Scan for the cell matching the given text and deliver its [X, Y] coordinate at center. 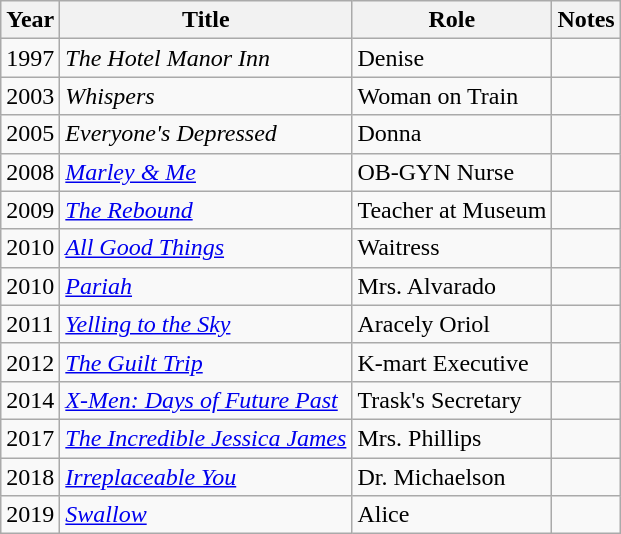
2003 [30, 96]
Yelling to the Sky [206, 324]
The Guilt Trip [206, 362]
Whispers [206, 96]
X-Men: Days of Future Past [206, 400]
Denise [452, 58]
Teacher at Museum [452, 210]
Everyone's Depressed [206, 134]
Year [30, 20]
Pariah [206, 286]
Donna [452, 134]
Notes [586, 20]
K-mart Executive [452, 362]
The Incredible Jessica James [206, 438]
Aracely Oriol [452, 324]
Waitress [452, 248]
2005 [30, 134]
Marley & Me [206, 172]
2011 [30, 324]
Mrs. Alvarado [452, 286]
Swallow [206, 515]
2018 [30, 477]
The Rebound [206, 210]
All Good Things [206, 248]
Trask's Secretary [452, 400]
1997 [30, 58]
2014 [30, 400]
Irreplaceable You [206, 477]
Mrs. Phillips [452, 438]
2019 [30, 515]
OB-GYN Nurse [452, 172]
Alice [452, 515]
Title [206, 20]
2012 [30, 362]
2017 [30, 438]
Role [452, 20]
2009 [30, 210]
2008 [30, 172]
The Hotel Manor Inn [206, 58]
Woman on Train [452, 96]
Dr. Michaelson [452, 477]
